Return the (x, y) coordinate for the center point of the cell that contains the specified text.  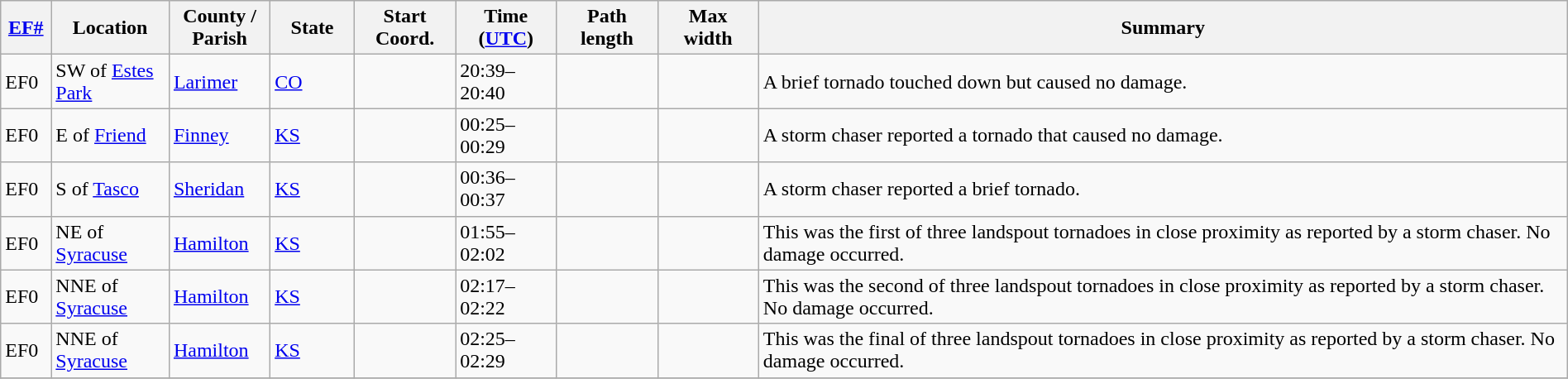
Summary (1163, 28)
00:36–00:37 (506, 189)
01:55–02:02 (506, 243)
Larimer (219, 81)
SW of Estes Park (111, 81)
CO (313, 81)
County / Parish (219, 28)
A storm chaser reported a brief tornado. (1163, 189)
02:17–02:22 (506, 296)
This was the final of three landspout tornadoes in close proximity as reported by a storm chaser. No damage occurred. (1163, 351)
02:25–02:29 (506, 351)
E of Friend (111, 136)
Max width (708, 28)
This was the second of three landspout tornadoes in close proximity as reported by a storm chaser. No damage occurred. (1163, 296)
Location (111, 28)
S of Tasco (111, 189)
This was the first of three landspout tornadoes in close proximity as reported by a storm chaser. No damage occurred. (1163, 243)
00:25–00:29 (506, 136)
NE of Syracuse (111, 243)
Path length (607, 28)
A storm chaser reported a tornado that caused no damage. (1163, 136)
Start Coord. (404, 28)
Sheridan (219, 189)
Finney (219, 136)
State (313, 28)
EF# (26, 28)
Time (UTC) (506, 28)
20:39–20:40 (506, 81)
A brief tornado touched down but caused no damage. (1163, 81)
